Extract the [X, Y] coordinate from the center of the cell holding the provided text.  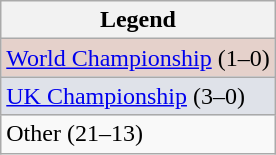
UK Championship (3–0) [138, 96]
World Championship (1–0) [138, 58]
Legend [138, 20]
Other (21–13) [138, 134]
